Provide the [X, Y] coordinate of the cell's center where the given text is located.  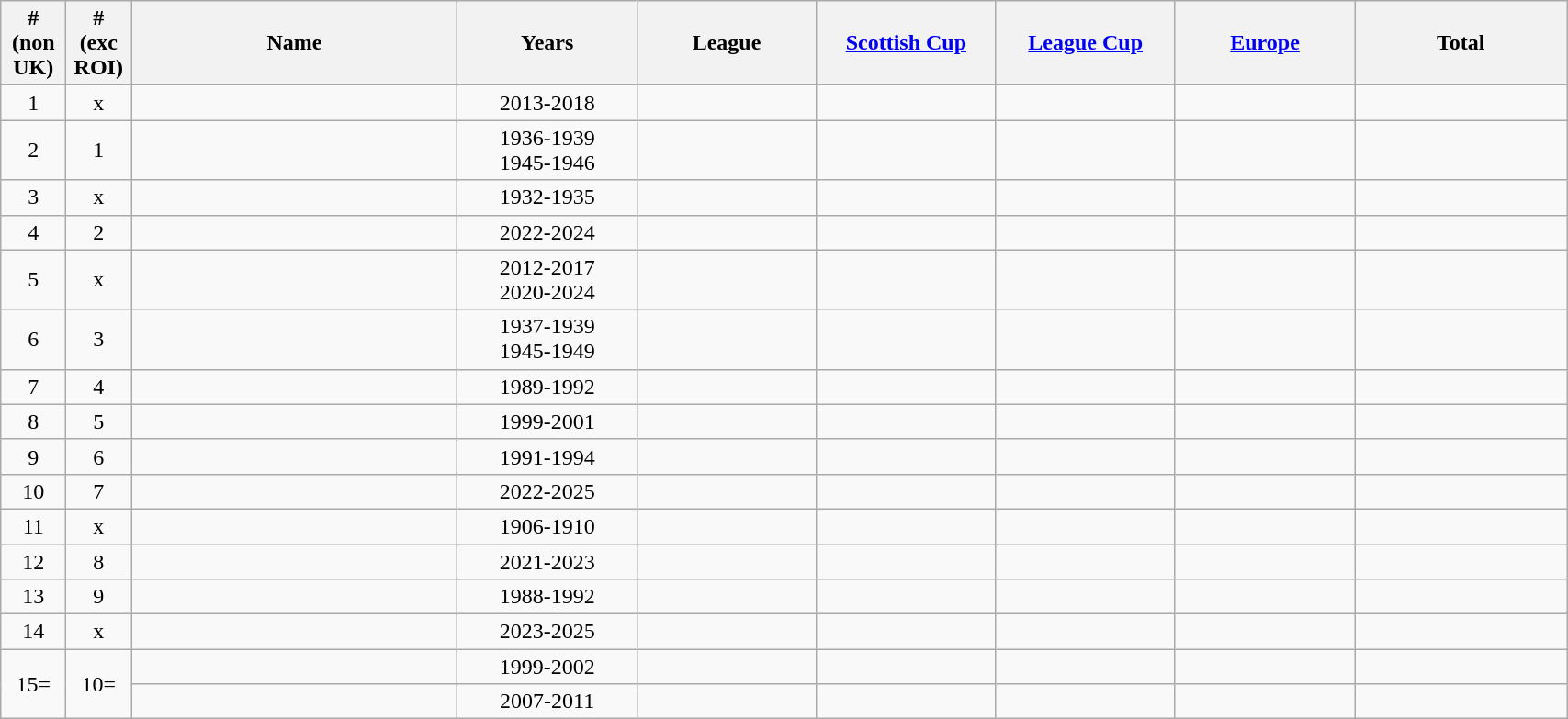
10= [99, 684]
10 [33, 491]
1932-1935 [547, 197]
League [726, 43]
1937-19391945-1949 [547, 340]
14 [33, 632]
1989-1992 [547, 387]
Scottish Cup [906, 43]
2007-2011 [547, 702]
1991-1994 [547, 456]
2013-2018 [547, 103]
15= [33, 684]
League Cup [1086, 43]
2021-2023 [547, 561]
1999-2001 [547, 421]
1936-19391945-1946 [547, 151]
#(non UK) [33, 43]
1906-1910 [547, 526]
#(exc ROI) [99, 43]
11 [33, 526]
2022-2025 [547, 491]
2023-2025 [547, 632]
2012-20172020-2024 [547, 279]
1999-2002 [547, 667]
1988-1992 [547, 597]
Europe [1264, 43]
Name [294, 43]
2022-2024 [547, 232]
Total [1461, 43]
13 [33, 597]
Years [547, 43]
12 [33, 561]
